Locate the cell with the specified text and output its (X, Y) center coordinate. 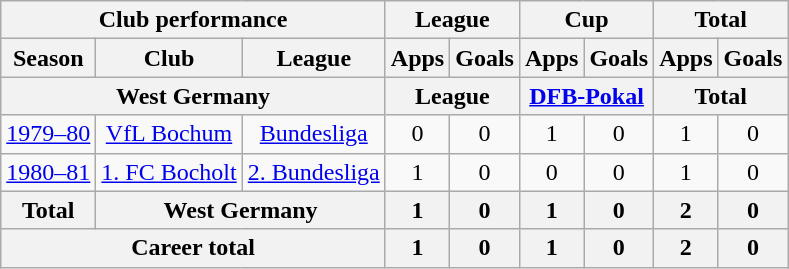
DFB-Pokal (586, 96)
Season (48, 58)
Cup (586, 20)
2. Bundesliga (314, 172)
VfL Bochum (169, 134)
1. FC Bocholt (169, 172)
Bundesliga (314, 134)
Career total (194, 248)
1979–80 (48, 134)
Club performance (194, 20)
1980–81 (48, 172)
Club (169, 58)
